For the text-containing cell, return its midpoint in (x, y) coordinate format. 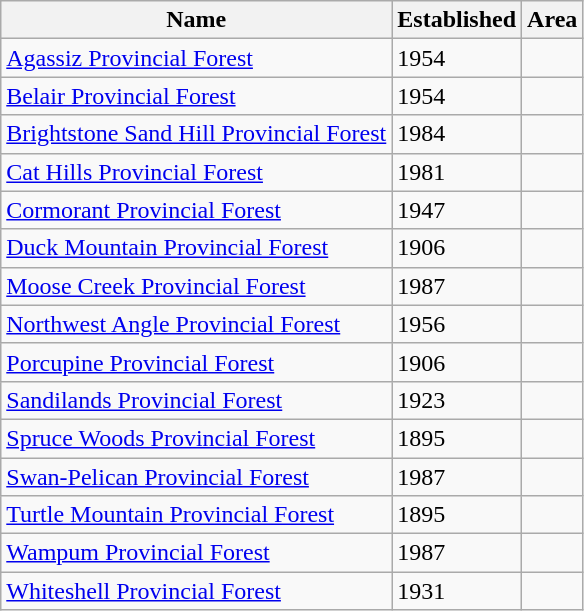
Sandilands Provincial Forest (196, 400)
1981 (457, 172)
Cat Hills Provincial Forest (196, 172)
1923 (457, 400)
1984 (457, 134)
Whiteshell Provincial Forest (196, 591)
Northwest Angle Provincial Forest (196, 324)
Established (457, 20)
Duck Mountain Provincial Forest (196, 248)
Area (552, 20)
1947 (457, 210)
1956 (457, 324)
Moose Creek Provincial Forest (196, 286)
1931 (457, 591)
Agassiz Provincial Forest (196, 58)
Name (196, 20)
Turtle Mountain Provincial Forest (196, 515)
Porcupine Provincial Forest (196, 362)
Brightstone Sand Hill Provincial Forest (196, 134)
Swan-Pelican Provincial Forest (196, 477)
Spruce Woods Provincial Forest (196, 438)
Belair Provincial Forest (196, 96)
Cormorant Provincial Forest (196, 210)
Wampum Provincial Forest (196, 553)
